Return [X, Y] of the center of cell containing provided text 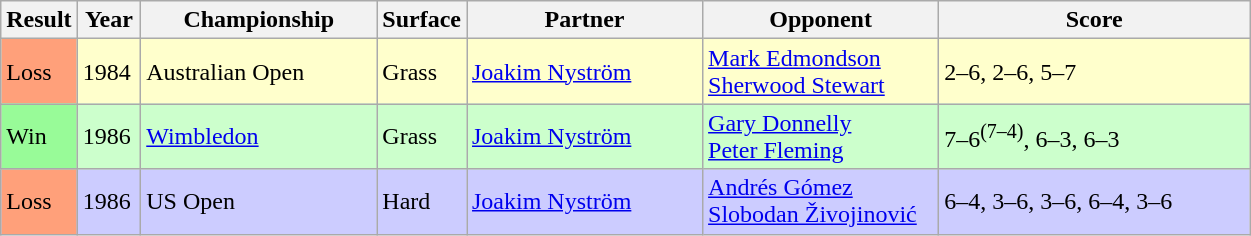
Hard [422, 202]
Andrés Gómez Slobodan Živojinović [821, 202]
Partner [584, 20]
2–6, 2–6, 5–7 [1094, 72]
Championship [259, 20]
Result [39, 20]
Year [109, 20]
Australian Open [259, 72]
1984 [109, 72]
Wimbledon [259, 136]
Score [1094, 20]
Opponent [821, 20]
6–4, 3–6, 3–6, 6–4, 3–6 [1094, 202]
Surface [422, 20]
Win [39, 136]
Mark Edmondson Sherwood Stewart [821, 72]
7–6(7–4), 6–3, 6–3 [1094, 136]
US Open [259, 202]
Gary Donnelly Peter Fleming [821, 136]
